Locate the cell with the specified text and output its (x, y) center coordinate. 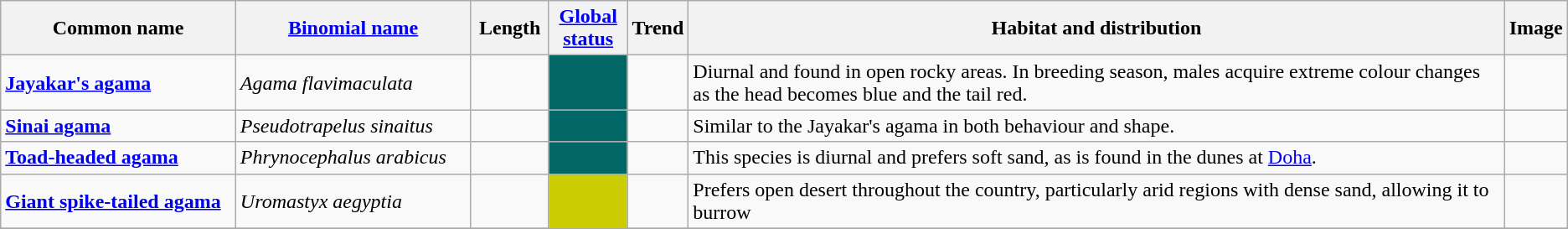
Global status (588, 29)
Similar to the Jayakar's agama in both behaviour and shape. (1096, 126)
Giant spike-tailed agama (119, 201)
Binomial name (353, 29)
Jayakar's agama (119, 82)
Length (510, 29)
Uromastyx aegyptia (353, 201)
Agama flavimaculata (353, 82)
Phrynocephalus arabicus (353, 158)
This species is diurnal and prefers soft sand, as is found in the dunes at Doha. (1096, 158)
Pseudotrapelus sinaitus (353, 126)
Habitat and distribution (1096, 29)
Diurnal and found in open rocky areas. In breeding season, males acquire extreme colour changes as the head becomes blue and the tail red. (1096, 82)
Trend (658, 29)
Common name (119, 29)
Sinai agama (119, 126)
Image (1536, 29)
Toad-headed agama (119, 158)
Prefers open desert throughout the country, particularly arid regions with dense sand, allowing it to burrow (1096, 201)
